Search for the cell housing the specified text and yield its (x, y) center coordinate. 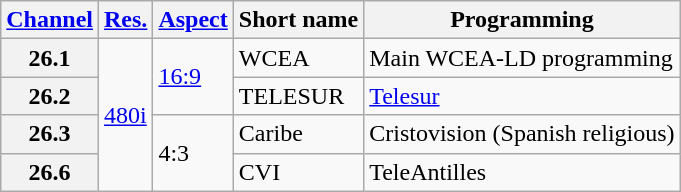
Programming (522, 20)
TELESUR (298, 96)
Res. (126, 20)
26.6 (50, 172)
26.3 (50, 134)
Caribe (298, 134)
26.1 (50, 58)
Aspect (193, 20)
Cristovision (Spanish religious) (522, 134)
CVI (298, 172)
Telesur (522, 96)
WCEA (298, 58)
TeleAntilles (522, 172)
26.2 (50, 96)
Main WCEA-LD programming (522, 58)
480i (126, 115)
16:9 (193, 77)
Short name (298, 20)
4:3 (193, 153)
Channel (50, 20)
